Return (X, Y) of the center of cell containing provided text 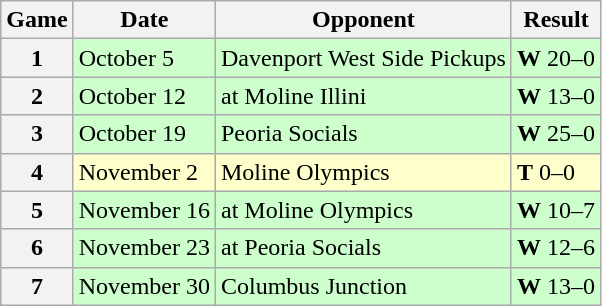
W 20–0 (556, 58)
at Peoria Socials (363, 248)
W 10–7 (556, 210)
4 (37, 172)
3 (37, 134)
October 19 (144, 134)
W 25–0 (556, 134)
W 12–6 (556, 248)
Peoria Socials (363, 134)
T 0–0 (556, 172)
5 (37, 210)
Result (556, 20)
Moline Olympics (363, 172)
1 (37, 58)
Game (37, 20)
November 16 (144, 210)
Columbus Junction (363, 286)
2 (37, 96)
October 5 (144, 58)
7 (37, 286)
November 30 (144, 286)
at Moline Olympics (363, 210)
Date (144, 20)
Davenport West Side Pickups (363, 58)
November 2 (144, 172)
Opponent (363, 20)
November 23 (144, 248)
October 12 (144, 96)
6 (37, 248)
at Moline Illini (363, 96)
